Find where the given text appears and provide that cell's center as [X, Y] coordinate. 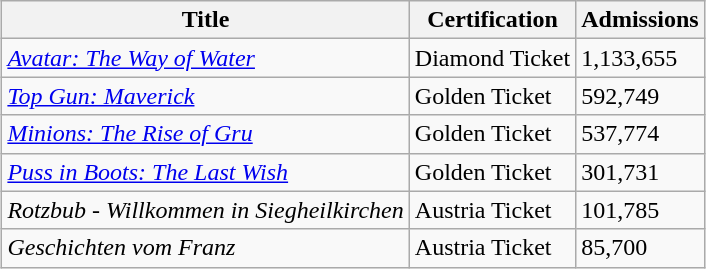
Geschichten vom Franz [206, 248]
1,133,655 [640, 58]
Top Gun: Maverick [206, 96]
Puss in Boots: The Last Wish [206, 172]
Title [206, 20]
537,774 [640, 134]
Rotzbub - Willkommen in Siegheilkirchen [206, 210]
101,785 [640, 210]
Minions: The Rise of Gru [206, 134]
Avatar: The Way of Water [206, 58]
Certification [492, 20]
85,700 [640, 248]
Admissions [640, 20]
301,731 [640, 172]
592,749 [640, 96]
Diamond Ticket [492, 58]
